Determine the (X, Y) coordinate at the center of the cell enclosing the given text.  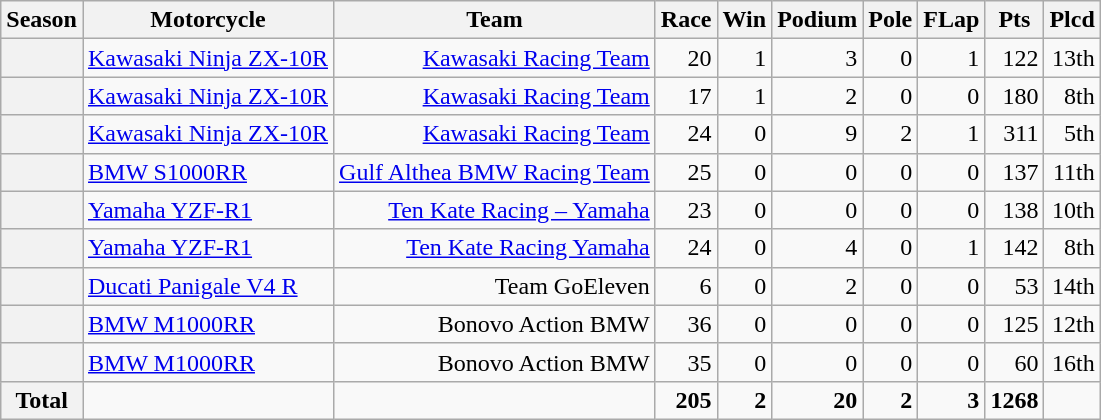
53 (1014, 286)
23 (686, 210)
Podium (818, 20)
1268 (1014, 400)
Team GoEleven (495, 286)
FLap (952, 20)
36 (686, 324)
Pole (890, 20)
11th (1072, 172)
16th (1072, 362)
13th (1072, 58)
Gulf Althea BMW Racing Team (495, 172)
9 (818, 134)
125 (1014, 324)
122 (1014, 58)
Team (495, 20)
Ducati Panigale V4 R (208, 286)
138 (1014, 210)
311 (1014, 134)
14th (1072, 286)
6 (686, 286)
Race (686, 20)
Plcd (1072, 20)
25 (686, 172)
142 (1014, 248)
Ten Kate Racing – Yamaha (495, 210)
205 (686, 400)
BMW S1000RR (208, 172)
180 (1014, 96)
4 (818, 248)
Season (42, 20)
10th (1072, 210)
35 (686, 362)
60 (1014, 362)
Motorcycle (208, 20)
Ten Kate Racing Yamaha (495, 248)
17 (686, 96)
Win (744, 20)
137 (1014, 172)
Pts (1014, 20)
12th (1072, 324)
Total (42, 400)
5th (1072, 134)
